Detect which cell encompasses the target text, then output its [x, y] center coordinate. 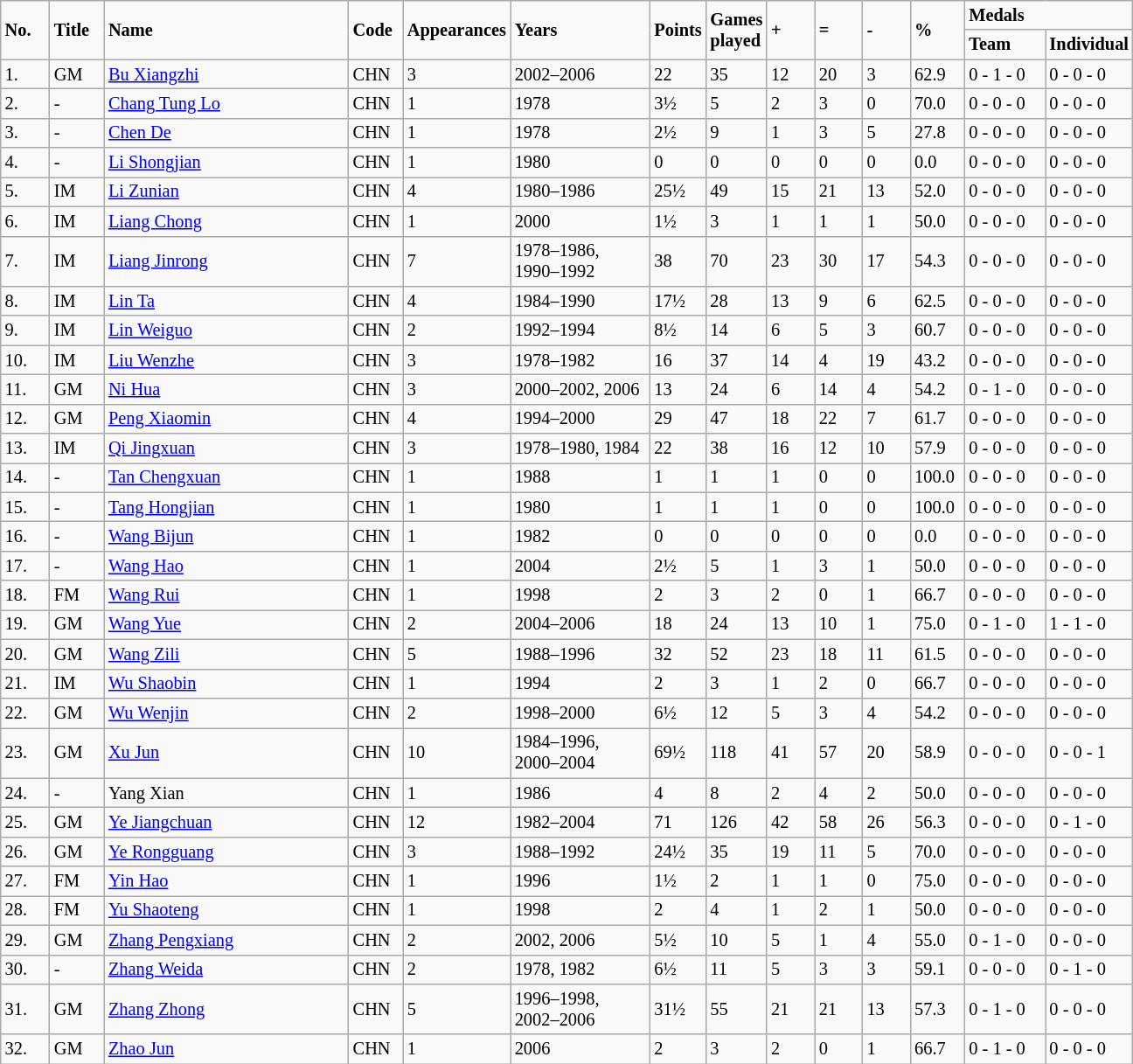
Chen De [226, 133]
22. [25, 713]
% [937, 30]
Zhang Pengxiang [226, 940]
1996 [580, 881]
57.9 [937, 449]
9. [25, 330]
17½ [678, 301]
31. [25, 1009]
Ye Rongguang [226, 852]
47 [737, 419]
118 [737, 753]
Lin Weiguo [226, 330]
3½ [678, 103]
7. [25, 261]
2002, 2006 [580, 940]
25. [25, 822]
3. [25, 133]
55 [737, 1009]
Wu Shaobin [226, 684]
1978–1982 [580, 360]
24½ [678, 852]
1982 [580, 536]
Peng Xiaomin [226, 419]
32 [678, 654]
Years [580, 30]
8½ [678, 330]
24. [25, 793]
41 [790, 753]
54.3 [937, 261]
Xu Jun [226, 753]
1994 [580, 684]
Individual [1089, 45]
Zhao Jun [226, 1049]
Li Zunian [226, 191]
Team [1004, 45]
Tang Hongjian [226, 507]
Yang Xian [226, 793]
Wang Zili [226, 654]
43.2 [937, 360]
1984–1996, 2000–2004 [580, 753]
2. [25, 103]
57.3 [937, 1009]
28 [737, 301]
59.1 [937, 970]
1978, 1982 [580, 970]
37 [737, 360]
2004 [580, 566]
1. [25, 74]
20. [25, 654]
1986 [580, 793]
1 - 1 - 0 [1089, 624]
17. [25, 566]
16. [25, 536]
Name [226, 30]
15 [790, 191]
26 [886, 822]
17 [886, 261]
1994–2000 [580, 419]
58.9 [937, 753]
126 [737, 822]
62.5 [937, 301]
57 [839, 753]
1980–1986 [580, 191]
10. [25, 360]
Ni Hua [226, 389]
1996–1998, 2002–2006 [580, 1009]
18. [25, 595]
4. [25, 163]
61.7 [937, 419]
0 - 0 - 1 [1089, 753]
Wang Yue [226, 624]
11. [25, 389]
8 [737, 793]
69½ [678, 753]
2004–2006 [580, 624]
Yin Hao [226, 881]
Liang Chong [226, 221]
70 [737, 261]
1982–2004 [580, 822]
62.9 [937, 74]
1992–1994 [580, 330]
5. [25, 191]
Appearances [456, 30]
12. [25, 419]
2000–2002, 2006 [580, 389]
1978–1980, 1984 [580, 449]
Wu Wenjin [226, 713]
= [839, 30]
42 [790, 822]
21. [25, 684]
19. [25, 624]
30. [25, 970]
27. [25, 881]
8. [25, 301]
Tan Chengxuan [226, 477]
1998–2000 [580, 713]
14. [25, 477]
Li Shongjian [226, 163]
Medals [1049, 15]
1988–1992 [580, 852]
49 [737, 191]
31½ [678, 1009]
1978–1986, 1990–1992 [580, 261]
29 [678, 419]
Games played [737, 30]
52 [737, 654]
1988–1996 [580, 654]
60.7 [937, 330]
Bu Xiangzhi [226, 74]
Code [376, 30]
Zhang Weida [226, 970]
1988 [580, 477]
Liang Jinrong [226, 261]
26. [25, 852]
56.3 [937, 822]
Qi Jingxuan [226, 449]
30 [839, 261]
71 [678, 822]
Wang Hao [226, 566]
5½ [678, 940]
2006 [580, 1049]
52.0 [937, 191]
29. [25, 940]
27.8 [937, 133]
23. [25, 753]
15. [25, 507]
Wang Bijun [226, 536]
Yu Shaoteng [226, 910]
2000 [580, 221]
Ye Jiangchuan [226, 822]
Liu Wenzhe [226, 360]
+ [790, 30]
6. [25, 221]
Chang Tung Lo [226, 103]
1984–1990 [580, 301]
Zhang Zhong [226, 1009]
No. [25, 30]
55.0 [937, 940]
Points [678, 30]
Lin Ta [226, 301]
Wang Rui [226, 595]
58 [839, 822]
61.5 [937, 654]
13. [25, 449]
32. [25, 1049]
Title [77, 30]
28. [25, 910]
2002–2006 [580, 74]
25½ [678, 191]
